Pinpoint the cell where the given text exists, returning its [x, y] midpoint coordinate. 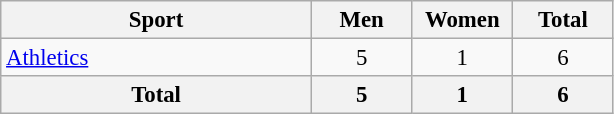
Athletics [156, 58]
Women [462, 20]
Sport [156, 20]
Men [362, 20]
